Pinpoint the cell where the given text exists, returning its [X, Y] midpoint coordinate. 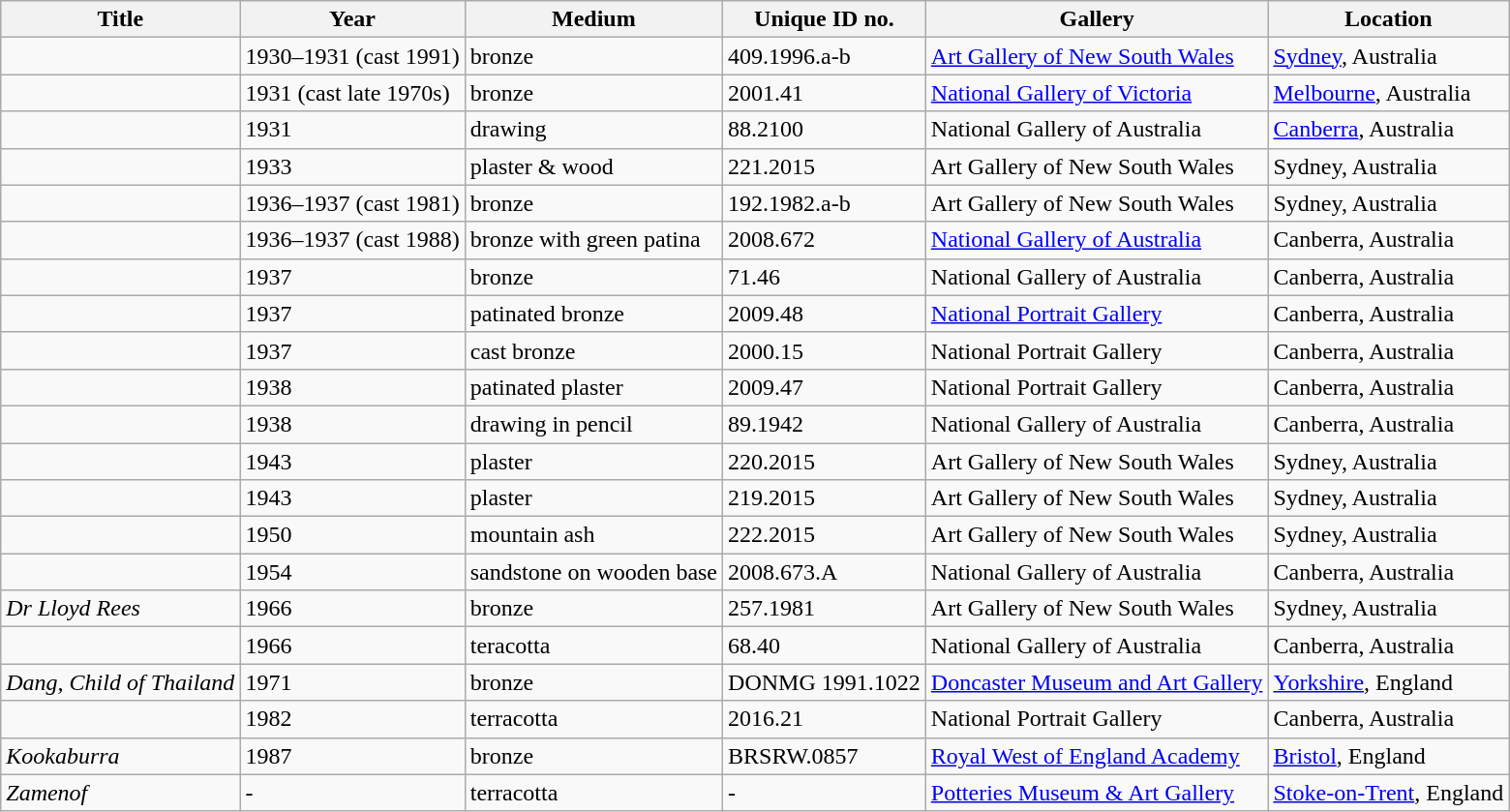
2000.15 [825, 350]
Royal West of England Academy [1097, 756]
192.1982.a-b [825, 203]
2009.48 [825, 314]
mountain ash [593, 535]
2008.673.A [825, 572]
257.1981 [825, 609]
1936–1937 (cast 1988) [352, 240]
71.46 [825, 277]
89.1942 [825, 424]
1933 [352, 166]
BRSRW.0857 [825, 756]
Year [352, 19]
220.2015 [825, 462]
1954 [352, 572]
DONMG 1991.1022 [825, 682]
teracotta [593, 646]
1950 [352, 535]
drawing [593, 130]
1982 [352, 719]
Medium [593, 19]
Kookaburra [120, 756]
1931 (cast late 1970s) [352, 93]
Stoke-on-Trent, England [1388, 793]
Zamenof [120, 793]
2016.21 [825, 719]
Yorkshire, England [1388, 682]
Doncaster Museum and Art Gallery [1097, 682]
Melbourne, Australia [1388, 93]
Location [1388, 19]
2008.672 [825, 240]
1930–1931 (cast 1991) [352, 56]
sandstone on wooden base [593, 572]
Title [120, 19]
patinated plaster [593, 387]
cast bronze [593, 350]
Dr Lloyd Rees [120, 609]
2001.41 [825, 93]
221.2015 [825, 166]
222.2015 [825, 535]
Unique ID no. [825, 19]
219.2015 [825, 498]
patinated bronze [593, 314]
plaster & wood [593, 166]
Gallery [1097, 19]
88.2100 [825, 130]
Potteries Museum & Art Gallery [1097, 793]
1971 [352, 682]
409.1996.a-b [825, 56]
1931 [352, 130]
Dang, Child of Thailand [120, 682]
drawing in pencil [593, 424]
68.40 [825, 646]
bronze with green patina [593, 240]
Bristol, England [1388, 756]
1987 [352, 756]
2009.47 [825, 387]
National Gallery of Victoria [1097, 93]
1936–1937 (cast 1981) [352, 203]
